Output the (x, y) coordinate of the center of the cell containing the given text.  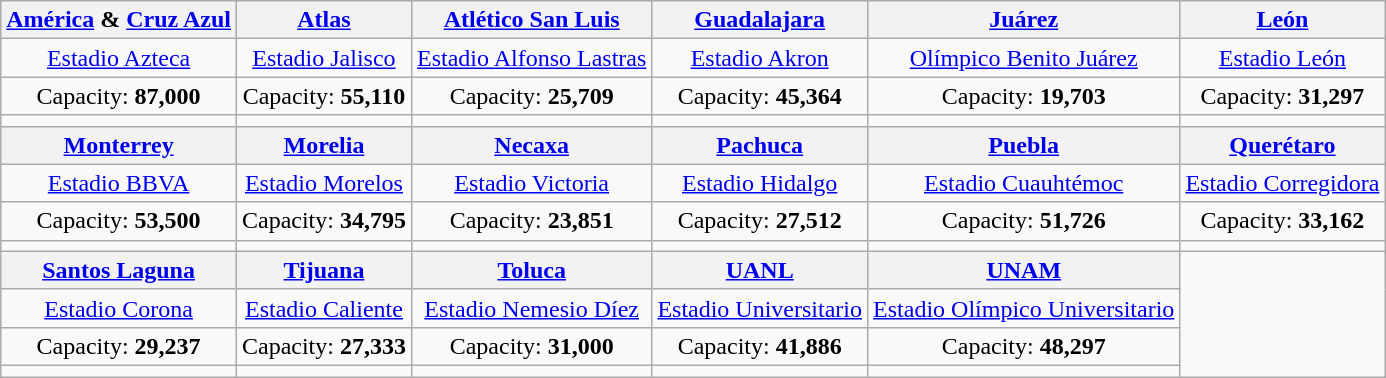
Estadio Corregidora (1282, 183)
Estadio Caliente (324, 308)
Estadio Olímpico Universitario (1024, 308)
Estadio BBVA (119, 183)
Capacity: 29,237 (119, 346)
León (1282, 20)
Querétaro (1282, 145)
UNAM (1024, 270)
Estadio Jalisco (324, 58)
Estadio Universitario (760, 308)
Capacity: 48,297 (1024, 346)
UANL (760, 270)
Estadio León (1282, 58)
Estadio Azteca (119, 58)
Capacity: 31,297 (1282, 96)
Capacity: 23,851 (531, 221)
Olímpico Benito Juárez (1024, 58)
Tijuana (324, 270)
Capacity: 53,500 (119, 221)
Puebla (1024, 145)
Capacity: 31,000 (531, 346)
Capacity: 19,703 (1024, 96)
Guadalajara (760, 20)
Morelia (324, 145)
Necaxa (531, 145)
Juárez (1024, 20)
Capacity: 27,512 (760, 221)
Monterrey (119, 145)
Estadio Nemesio Díez (531, 308)
Toluca (531, 270)
Capacity: 27,333 (324, 346)
Pachuca (760, 145)
Estadio Morelos (324, 183)
Santos Laguna (119, 270)
Estadio Cuauhtémoc (1024, 183)
Estadio Victoria (531, 183)
Estadio Corona (119, 308)
Capacity: 34,795 (324, 221)
Estadio Alfonso Lastras (531, 58)
Capacity: 25,709 (531, 96)
Atlético San Luis (531, 20)
América & Cruz Azul (119, 20)
Capacity: 55,110 (324, 96)
Capacity: 41,886 (760, 346)
Capacity: 87,000 (119, 96)
Estadio Hidalgo (760, 183)
Atlas (324, 20)
Estadio Akron (760, 58)
Capacity: 45,364 (760, 96)
Capacity: 33,162 (1282, 221)
Capacity: 51,726 (1024, 221)
